Extract the [X, Y] coordinate from the center of the cell holding the provided text.  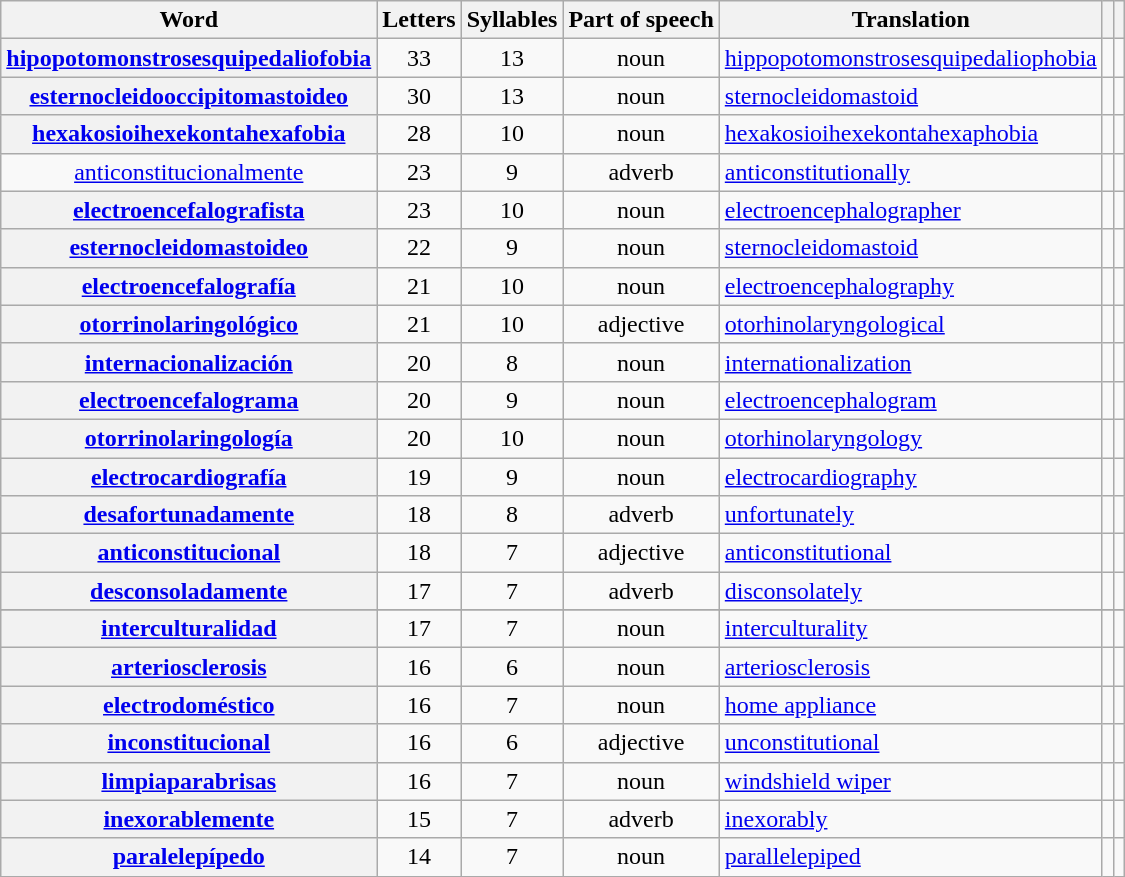
internationalization [910, 362]
Translation [910, 20]
electrocardiografía [189, 477]
electrodoméstico [189, 705]
15 [419, 819]
interculturalidad [189, 629]
electroencefalografista [189, 210]
otorhinolaryngological [910, 324]
unconstitutional [910, 743]
hippopotomonstrosesquipedaliophobia [910, 58]
internacionalización [189, 362]
esternocleidooccipitomastoideo [189, 96]
electroencephalographer [910, 210]
anticonstitucional [189, 553]
hipopotomonstrosesquipedaliofobia [189, 58]
home appliance [910, 705]
anticonstitutional [910, 553]
hexakosioihexekontahexaphobia [910, 134]
22 [419, 248]
electroencephalogram [910, 400]
otorhinolaryngology [910, 438]
14 [419, 857]
desafortunadamente [189, 515]
otorrinolaringológico [189, 324]
hexakosioihexekontahexafobia [189, 134]
limpiaparabrisas [189, 781]
unfortunately [910, 515]
33 [419, 58]
parallelepiped [910, 857]
30 [419, 96]
electroencefalografía [189, 286]
Part of speech [641, 20]
electrocardiography [910, 477]
paralelepípedo [189, 857]
electroencephalography [910, 286]
interculturality [910, 629]
Word [189, 20]
anticonstitutionally [910, 172]
windshield wiper [910, 781]
Syllables [512, 20]
otorrinolaringología [189, 438]
desconsoladamente [189, 591]
Letters [419, 20]
esternocleidomastoideo [189, 248]
anticonstitucionalmente [189, 172]
disconsolately [910, 591]
inexorablemente [189, 819]
inconstitucional [189, 743]
28 [419, 134]
inexorably [910, 819]
19 [419, 477]
electroencefalograma [189, 400]
